Find where the given text appears and provide that cell's center as [x, y] coordinate. 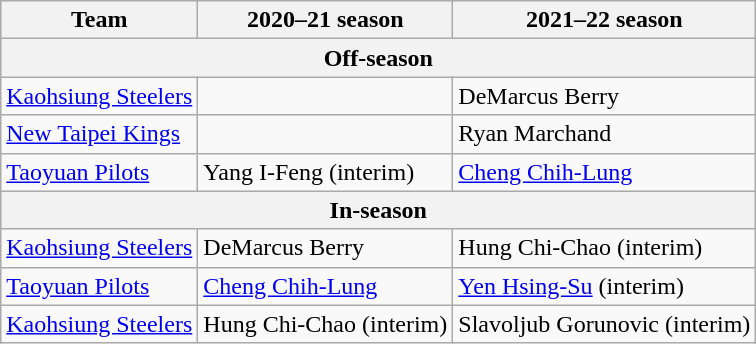
2021–22 season [604, 20]
Ryan Marchand [604, 134]
Yang I-Feng (interim) [326, 172]
2020–21 season [326, 20]
In-season [378, 210]
New Taipei Kings [100, 134]
Off-season [378, 58]
Team [100, 20]
Slavoljub Gorunovic (interim) [604, 324]
Yen Hsing-Su (interim) [604, 286]
